Identify which cell holds the provided text, then report its (X, Y) central coordinate. 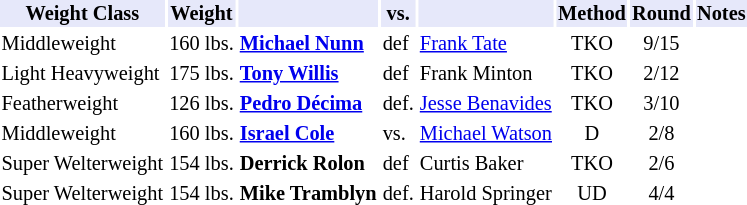
Michael Watson (486, 134)
Curtis Baker (486, 164)
Israel Cole (308, 134)
2/12 (661, 74)
def. (398, 104)
Weight (202, 14)
Michael Nunn (308, 44)
Notes (721, 14)
3/10 (661, 104)
126 lbs. (202, 104)
Weight Class (82, 14)
Frank Minton (486, 74)
9/15 (661, 44)
Light Heavyweight (82, 74)
2/8 (661, 134)
D (592, 134)
Super Welterweight (82, 164)
Frank Tate (486, 44)
Pedro Décima (308, 104)
Method (592, 14)
Round (661, 14)
Jesse Benavides (486, 104)
175 lbs. (202, 74)
Derrick Rolon (308, 164)
2/6 (661, 164)
154 lbs. (202, 164)
Tony Willis (308, 74)
Featherweight (82, 104)
